Detect which cell encompasses the target text, then output its (x, y) center coordinate. 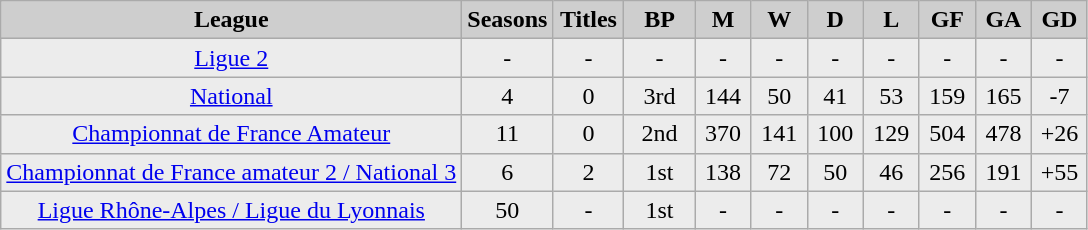
Ligue 2 (232, 58)
BP (660, 20)
504 (947, 134)
Championnat de France amateur 2 / National 3 (232, 172)
159 (947, 96)
+55 (1059, 172)
256 (947, 172)
D (835, 20)
National (232, 96)
72 (779, 172)
129 (891, 134)
100 (835, 134)
478 (1003, 134)
191 (1003, 172)
Ligue Rhône-Alpes / Ligue du Lyonnais (232, 210)
144 (723, 96)
11 (508, 134)
53 (891, 96)
370 (723, 134)
46 (891, 172)
Titles (588, 20)
M (723, 20)
+26 (1059, 134)
GD (1059, 20)
141 (779, 134)
138 (723, 172)
GF (947, 20)
-7 (1059, 96)
165 (1003, 96)
41 (835, 96)
Seasons (508, 20)
GA (1003, 20)
2 (588, 172)
4 (508, 96)
2nd (660, 134)
6 (508, 172)
L (891, 20)
W (779, 20)
Championnat de France Amateur (232, 134)
League (232, 20)
3rd (660, 96)
